Capture the cell that displays the provided text and extract its (x, y) central coordinate. 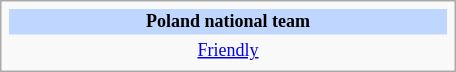
Friendly (228, 51)
Poland national team (228, 22)
